Detect which cell encompasses the target text, then output its [x, y] center coordinate. 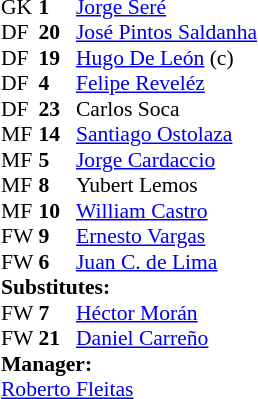
6 [57, 262]
Jorge Cardaccio [166, 160]
20 [57, 33]
Héctor Morán [166, 313]
Juan C. de Lima [166, 262]
Carlos Soca [166, 109]
14 [57, 135]
Yubert Lemos [166, 185]
Felipe Reveléz [166, 83]
Manager: [129, 364]
José Pintos Saldanha [166, 33]
Daniel Carreño [166, 339]
8 [57, 185]
William Castro [166, 211]
Santiago Ostolaza [166, 135]
23 [57, 109]
21 [57, 339]
4 [57, 83]
5 [57, 160]
Hugo De León (c) [166, 58]
19 [57, 58]
9 [57, 237]
7 [57, 313]
Substitutes: [129, 287]
Ernesto Vargas [166, 237]
10 [57, 211]
